Determine the (X, Y) coordinate at the center of the cell enclosing the given text.  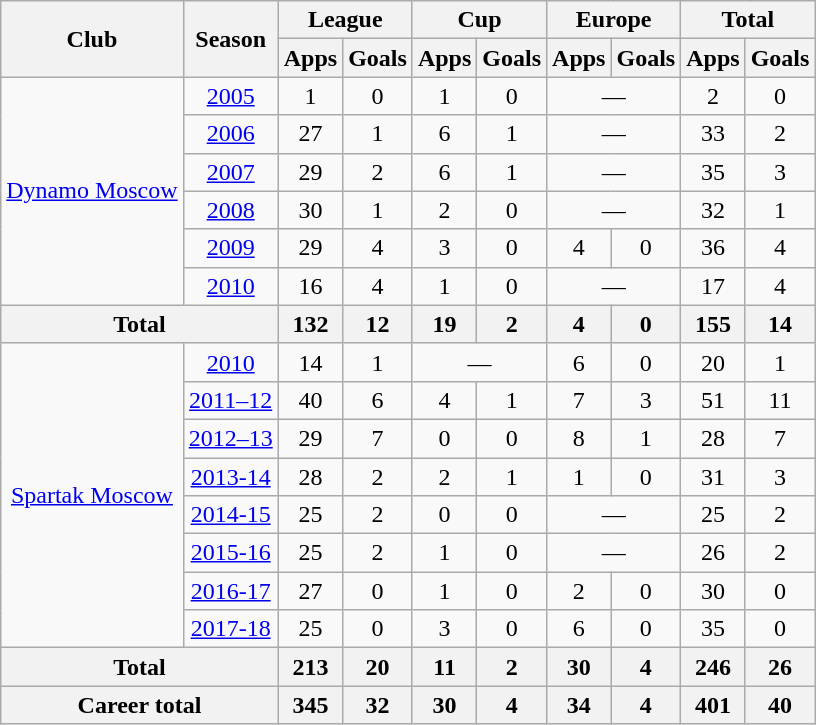
132 (310, 324)
2014-15 (230, 515)
2008 (230, 210)
34 (579, 705)
2006 (230, 134)
401 (713, 705)
33 (713, 134)
213 (310, 667)
2013-14 (230, 477)
16 (310, 286)
2016-17 (230, 591)
345 (310, 705)
Season (230, 39)
51 (713, 400)
31 (713, 477)
8 (579, 438)
2012–13 (230, 438)
Dynamo Moscow (92, 191)
Spartak Moscow (92, 495)
Career total (140, 705)
2005 (230, 96)
2015-16 (230, 553)
155 (713, 324)
League (345, 20)
Club (92, 39)
Cup (479, 20)
2007 (230, 172)
Europe (614, 20)
17 (713, 286)
36 (713, 248)
2009 (230, 248)
2011–12 (230, 400)
2017-18 (230, 629)
246 (713, 667)
19 (444, 324)
12 (378, 324)
